Pinpoint the cell where the given text exists, returning its (x, y) midpoint coordinate. 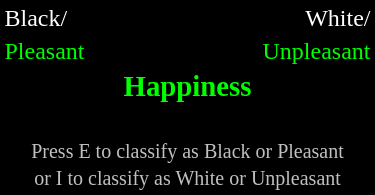
White/ (268, 18)
Black/ (82, 18)
Unpleasant (268, 51)
Press E to classify as Black or Pleasantor I to classify as White or Unpleasant (188, 150)
Happiness (188, 87)
Pleasant (82, 51)
